Pinpoint the cell where the given text exists, returning its [x, y] midpoint coordinate. 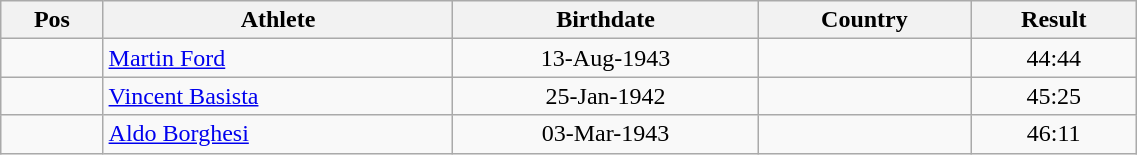
25-Jan-1942 [606, 96]
46:11 [1054, 134]
45:25 [1054, 96]
Vincent Basista [278, 96]
13-Aug-1943 [606, 58]
Pos [52, 20]
Birthdate [606, 20]
44:44 [1054, 58]
03-Mar-1943 [606, 134]
Martin Ford [278, 58]
Aldo Borghesi [278, 134]
Country [864, 20]
Athlete [278, 20]
Result [1054, 20]
